Provide the (X, Y) coordinate of the cell's center where the given text is located.  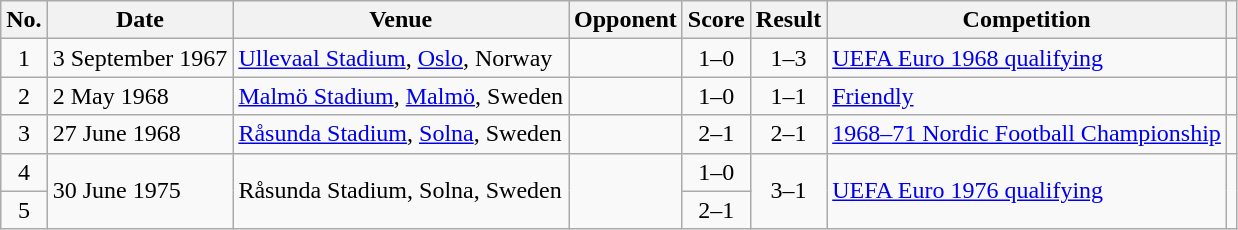
UEFA Euro 1976 qualifying (1027, 191)
No. (24, 20)
1 (24, 58)
5 (24, 210)
Opponent (626, 20)
1968–71 Nordic Football Championship (1027, 134)
1–1 (788, 96)
Friendly (1027, 96)
Venue (401, 20)
1–3 (788, 58)
Date (140, 20)
3 (24, 134)
27 June 1968 (140, 134)
Ullevaal Stadium, Oslo, Norway (401, 58)
UEFA Euro 1968 qualifying (1027, 58)
2 (24, 96)
Result (788, 20)
30 June 1975 (140, 191)
2 May 1968 (140, 96)
4 (24, 172)
3 September 1967 (140, 58)
3–1 (788, 191)
Competition (1027, 20)
Score (716, 20)
Malmö Stadium, Malmö, Sweden (401, 96)
